Identify which cell holds the provided text, then report its (X, Y) central coordinate. 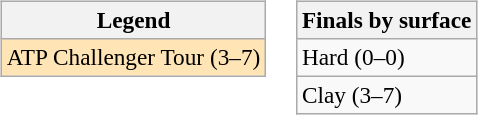
Legend (133, 20)
Finals by surface (387, 20)
Clay (3–7) (387, 95)
ATP Challenger Tour (3–7) (133, 57)
Hard (0–0) (387, 57)
